Output the (X, Y) coordinate of the center of the cell containing the given text.  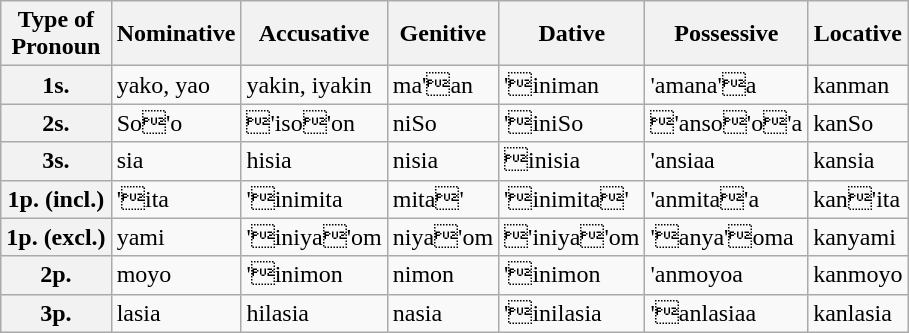
yako, yao (176, 85)
mita' (442, 199)
kanman (858, 85)
sia (176, 161)
'iso'on (314, 123)
Dative (572, 34)
'inimita' (572, 199)
So'o (176, 123)
kansia (858, 161)
ma'an (442, 85)
'ansiaa (726, 161)
'amana'a (726, 85)
kan'ita (858, 199)
Possessive (726, 34)
3p. (56, 313)
kanSo (858, 123)
'inimita (314, 199)
1p. (incl.) (56, 199)
Locative (858, 34)
Genitive (442, 34)
Type of Pronoun (56, 34)
yakin, iyakin (314, 85)
1p. (excl.) (56, 237)
2s. (56, 123)
lasia (176, 313)
'iniman (572, 85)
1s. (56, 85)
Accusative (314, 34)
nasia (442, 313)
nisia (442, 161)
niya'om (442, 237)
'anmoyoa (726, 275)
'ita (176, 199)
hisia (314, 161)
hilasia (314, 313)
2p. (56, 275)
inisia (572, 161)
moyo (176, 275)
'inilasia (572, 313)
niSo (442, 123)
'anlasiaa (726, 313)
'anso'o'a (726, 123)
Nominative (176, 34)
'iniya'om (314, 237)
3s. (56, 161)
'iniya'om (572, 237)
kanmoyo (858, 275)
yami (176, 237)
'anya'oma (726, 237)
nimon (442, 275)
kanyami (858, 237)
kanlasia (858, 313)
'iniSo (572, 123)
'anmita'a (726, 199)
